Locate the cell with the specified text and output its [x, y] center coordinate. 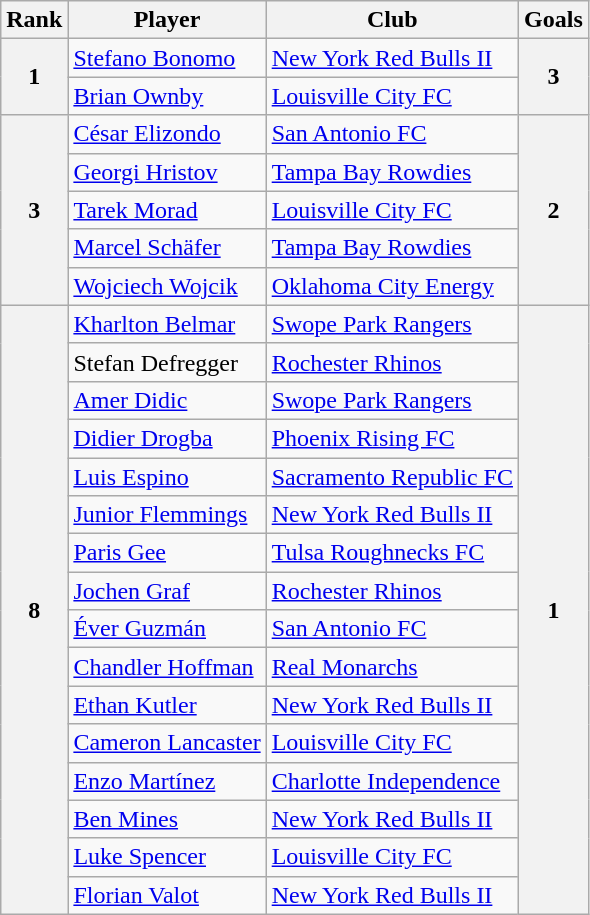
Goals [554, 20]
Didier Drogba [167, 438]
Éver Guzmán [167, 629]
8 [34, 610]
Player [167, 20]
Cameron Lancaster [167, 743]
Tarek Morad [167, 210]
Amer Didic [167, 400]
Real Monarchs [392, 667]
Paris Gee [167, 553]
Sacramento Republic FC [392, 477]
Georgi Hristov [167, 172]
Wojciech Wojcik [167, 286]
Ethan Kutler [167, 705]
Oklahoma City Energy [392, 286]
Rank [34, 20]
Luke Spencer [167, 857]
Tulsa Roughnecks FC [392, 553]
Phoenix Rising FC [392, 438]
2 [554, 210]
Jochen Graf [167, 591]
Charlotte Independence [392, 781]
César Elizondo [167, 134]
Kharlton Belmar [167, 324]
Junior Flemmings [167, 515]
Ben Mines [167, 819]
Enzo Martínez [167, 781]
Club [392, 20]
Marcel Schäfer [167, 248]
Chandler Hoffman [167, 667]
Florian Valot [167, 895]
Stefano Bonomo [167, 58]
Brian Ownby [167, 96]
Stefan Defregger [167, 362]
Luis Espino [167, 477]
